Capture the cell that displays the provided text and extract its [x, y] central coordinate. 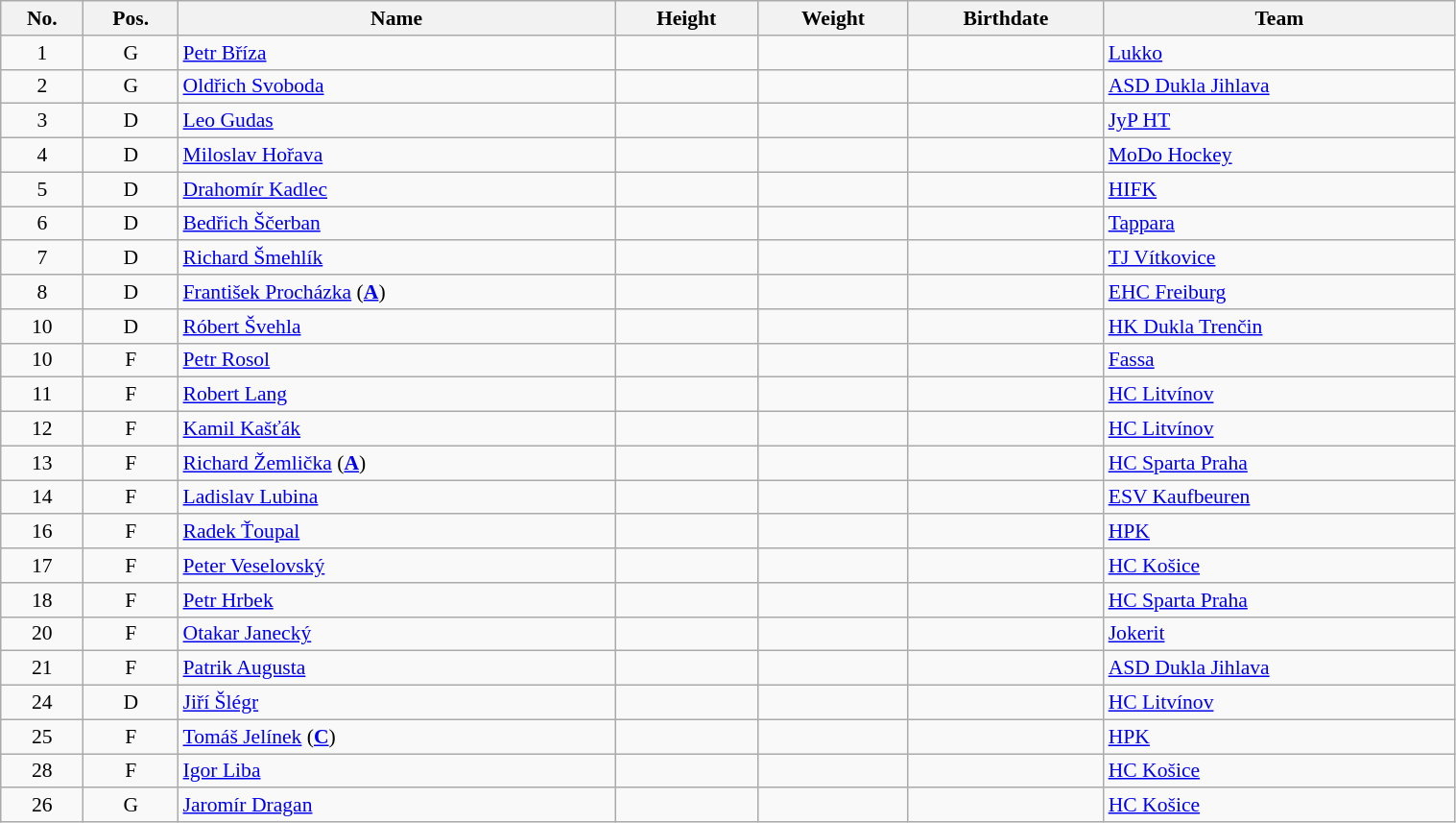
6 [42, 224]
Name [397, 18]
MoDo Hockey [1279, 156]
Petr Rosol [397, 360]
EHC Freiburg [1279, 292]
Miloslav Hořava [397, 156]
26 [42, 806]
12 [42, 429]
Otakar Janecký [397, 634]
20 [42, 634]
1 [42, 53]
Pos. [131, 18]
Igor Liba [397, 771]
Fassa [1279, 360]
Petr Bříza [397, 53]
13 [42, 463]
Patrik Augusta [397, 668]
28 [42, 771]
Róbert Švehla [397, 327]
Oldřich Svoboda [397, 86]
Leo Gudas [397, 121]
Peter Veselovský [397, 566]
HIFK [1279, 189]
3 [42, 121]
Drahomír Kadlec [397, 189]
Richard Žemlička (A) [397, 463]
2 [42, 86]
Tappara [1279, 224]
Team [1279, 18]
Richard Šmehlík [397, 258]
14 [42, 497]
21 [42, 668]
11 [42, 395]
Jaromír Dragan [397, 806]
Height [687, 18]
25 [42, 737]
24 [42, 703]
Jiří Šlégr [397, 703]
JyP HT [1279, 121]
Birthdate [1006, 18]
Radek Ťoupal [397, 532]
Lukko [1279, 53]
4 [42, 156]
Bedřich Ščerban [397, 224]
ESV Kaufbeuren [1279, 497]
7 [42, 258]
17 [42, 566]
Jokerit [1279, 634]
TJ Vítkovice [1279, 258]
Kamil Kašťák [397, 429]
18 [42, 600]
HK Dukla Trenčin [1279, 327]
5 [42, 189]
Ladislav Lubina [397, 497]
Weight [833, 18]
Petr Hrbek [397, 600]
Tomáš Jelínek (C) [397, 737]
8 [42, 292]
No. [42, 18]
Robert Lang [397, 395]
František Procházka (A) [397, 292]
16 [42, 532]
